Scan for the cell matching the given text and deliver its [X, Y] coordinate at center. 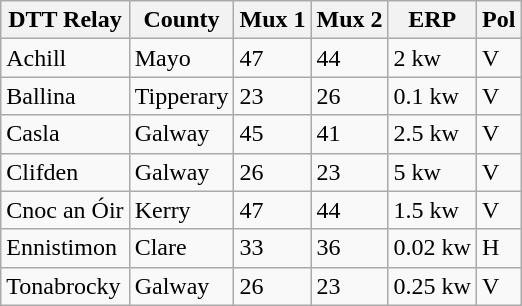
2 kw [432, 58]
Clare [182, 248]
33 [272, 248]
Ballina [65, 96]
Pol [498, 20]
2.5 kw [432, 134]
Kerry [182, 210]
Mayo [182, 58]
0.25 kw [432, 286]
5 kw [432, 172]
41 [350, 134]
Achill [65, 58]
45 [272, 134]
1.5 kw [432, 210]
Casla [65, 134]
Tonabrocky [65, 286]
Mux 1 [272, 20]
Mux 2 [350, 20]
Clifden [65, 172]
0.1 kw [432, 96]
County [182, 20]
H [498, 248]
Ennistimon [65, 248]
36 [350, 248]
Tipperary [182, 96]
DTT Relay [65, 20]
Cnoc an Óir [65, 210]
ERP [432, 20]
0.02 kw [432, 248]
